From the cell containing the given text, extract its center point as (x, y) coordinate. 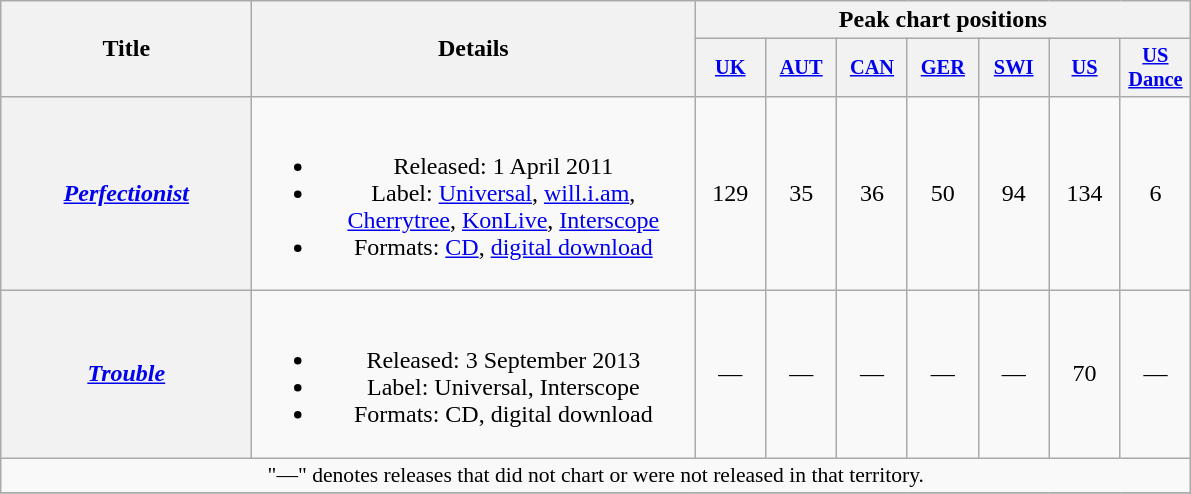
70 (1084, 374)
Peak chart positions (943, 20)
Trouble (126, 374)
50 (942, 193)
Released: 1 April 2011Label: Universal, will.i.am, Cherrytree, KonLive, InterscopeFormats: CD, digital download (474, 193)
Details (474, 49)
Released: 3 September 2013Label: Universal, InterscopeFormats: CD, digital download (474, 374)
Perfectionist (126, 193)
US (1084, 68)
AUT (802, 68)
UK (730, 68)
35 (802, 193)
36 (872, 193)
129 (730, 193)
GER (942, 68)
SWI (1014, 68)
CAN (872, 68)
134 (1084, 193)
Title (126, 49)
94 (1014, 193)
US Dance (1156, 68)
6 (1156, 193)
"—" denotes releases that did not chart or were not released in that territory. (596, 476)
